Extract the [x, y] coordinate from the center of the cell holding the provided text.  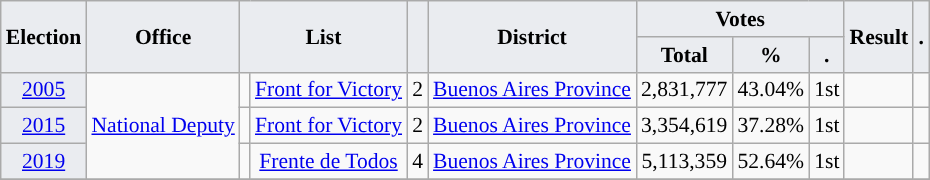
2015 [44, 126]
4 [418, 162]
3,354,619 [684, 126]
Result [878, 36]
37.28% [770, 126]
2019 [44, 162]
5,113,359 [684, 162]
Votes [740, 19]
Election [44, 36]
% [770, 55]
District [532, 36]
2,831,777 [684, 90]
Total [684, 55]
52.64% [770, 162]
List [324, 36]
Office [162, 36]
Frente de Todos [328, 162]
43.04% [770, 90]
2005 [44, 90]
National Deputy [162, 126]
